Capture the cell that displays the provided text and extract its (x, y) central coordinate. 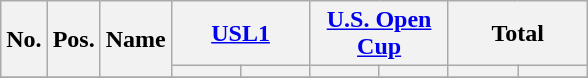
U.S. Open Cup (380, 34)
Pos. (74, 39)
USL1 (240, 34)
Name (136, 39)
No. (24, 39)
Total (518, 34)
